Scan for the cell matching the given text and deliver its (X, Y) coordinate at center. 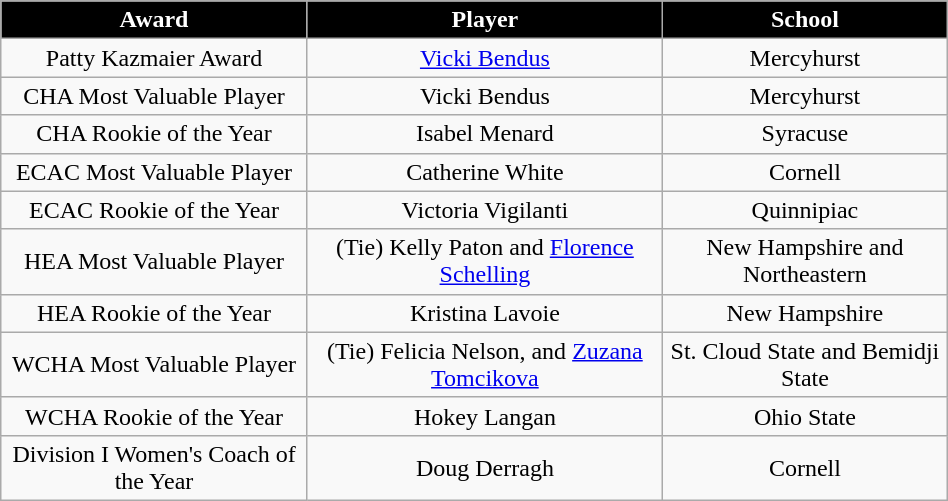
Isabel Menard (484, 134)
HEA Rookie of the Year (154, 313)
(Tie) Felicia Nelson, and Zuzana Tomcikova (484, 364)
CHA Rookie of the Year (154, 134)
New Hampshire and Northeastern (806, 262)
Patty Kazmaier Award (154, 58)
Victoria Vigilanti (484, 210)
WCHA Most Valuable Player (154, 364)
WCHA Rookie of the Year (154, 416)
Division I Women's Coach of the Year (154, 468)
CHA Most Valuable Player (154, 96)
ECAC Most Valuable Player (154, 172)
Player (484, 20)
Award (154, 20)
Quinnipiac (806, 210)
New Hampshire (806, 313)
ECAC Rookie of the Year (154, 210)
St. Cloud State and Bemidji State (806, 364)
Syracuse (806, 134)
Kristina Lavoie (484, 313)
Ohio State (806, 416)
Hokey Langan (484, 416)
Catherine White (484, 172)
Doug Derragh (484, 468)
HEA Most Valuable Player (154, 262)
(Tie) Kelly Paton and Florence Schelling (484, 262)
School (806, 20)
